Scan for the cell matching the given text and deliver its (x, y) coordinate at center. 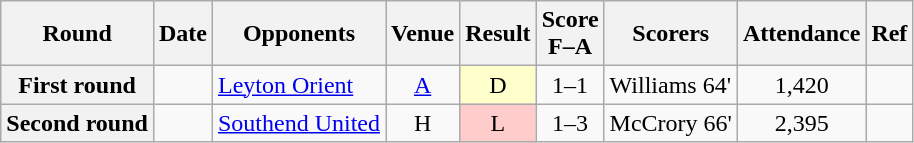
Second round (78, 123)
Leyton Orient (298, 85)
Venue (423, 34)
Date (182, 34)
Attendance (801, 34)
D (498, 85)
McCrory 66' (670, 123)
Scorers (670, 34)
Southend United (298, 123)
1–3 (570, 123)
Williams 64' (670, 85)
Round (78, 34)
L (498, 123)
1,420 (801, 85)
1–1 (570, 85)
Ref (890, 34)
2,395 (801, 123)
Result (498, 34)
Opponents (298, 34)
First round (78, 85)
ScoreF–A (570, 34)
H (423, 123)
A (423, 85)
